Search for the cell housing the specified text and yield its [x, y] center coordinate. 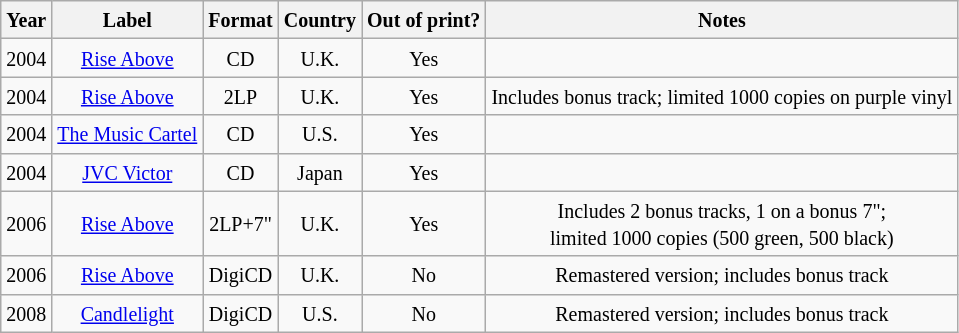
JVC Victor [128, 172]
Includes 2 bonus tracks, 1 on a bonus 7";limited 1000 copies (500 green, 500 black) [722, 224]
2008 [26, 313]
2LP [240, 96]
Format [240, 20]
Country [320, 20]
Includes bonus track; limited 1000 copies on purple vinyl [722, 96]
Out of print? [424, 20]
2LP+7" [240, 224]
Japan [320, 172]
Candlelight [128, 313]
Year [26, 20]
Label [128, 20]
The Music Cartel [128, 134]
Notes [722, 20]
